Extract the [x, y] coordinate from the center of the cell holding the provided text.  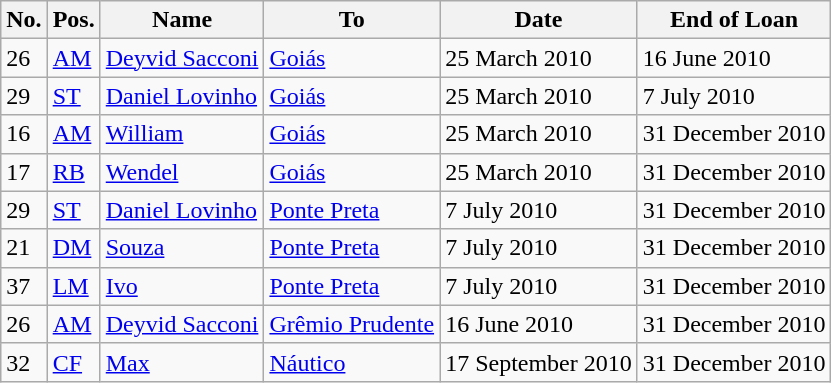
To [352, 20]
21 [24, 248]
Souza [182, 248]
32 [24, 362]
Max [182, 362]
17 September 2010 [539, 362]
LM [74, 286]
End of Loan [734, 20]
CF [74, 362]
RB [74, 172]
17 [24, 172]
37 [24, 286]
Name [182, 20]
No. [24, 20]
Date [539, 20]
Pos. [74, 20]
Náutico [352, 362]
DM [74, 248]
William [182, 134]
16 [24, 134]
Wendel [182, 172]
Grêmio Prudente [352, 324]
Ivo [182, 286]
